For the text-containing cell, return its midpoint in (X, Y) coordinate format. 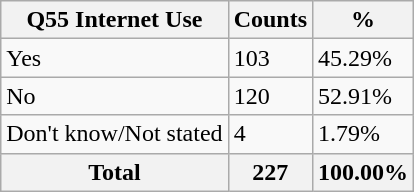
Counts (270, 20)
4 (270, 134)
45.29% (364, 58)
52.91% (364, 96)
Total (114, 172)
Yes (114, 58)
Q55 Internet Use (114, 20)
100.00% (364, 172)
% (364, 20)
No (114, 96)
1.79% (364, 134)
103 (270, 58)
120 (270, 96)
227 (270, 172)
Don't know/Not stated (114, 134)
